Identify which cell holds the provided text, then report its (X, Y) central coordinate. 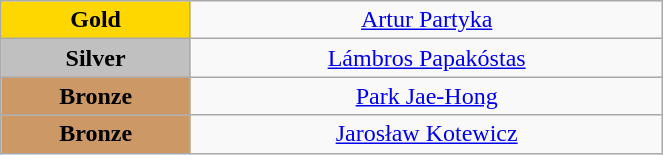
Silver (96, 58)
Park Jae-Hong (426, 96)
Jarosław Kotewicz (426, 134)
Gold (96, 20)
Artur Partyka (426, 20)
Lámbros Papakóstas (426, 58)
